Detect which cell encompasses the target text, then output its [x, y] center coordinate. 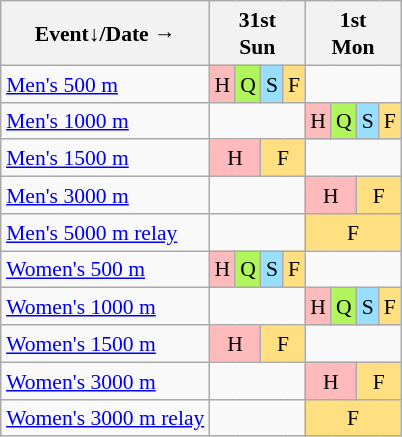
Women's 3000 m relay [105, 418]
Men's 5000 m relay [105, 232]
1stMon [353, 33]
Women's 500 m [105, 268]
Women's 3000 m [105, 380]
Women's 1000 m [105, 306]
Men's 1500 m [105, 158]
31stSun [257, 33]
Event↓/Date → [105, 33]
Men's 3000 m [105, 194]
Women's 1500 m [105, 344]
Men's 500 m [105, 84]
Men's 1000 m [105, 120]
